Output the (X, Y) coordinate of the center of the cell containing the given text.  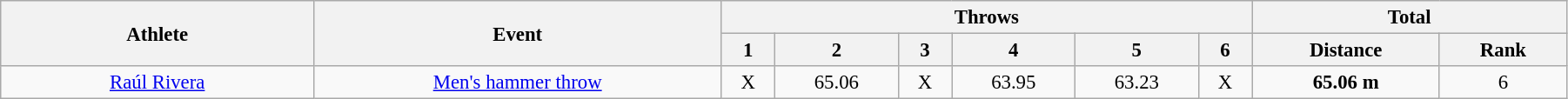
63.23 (1137, 82)
Rank (1503, 50)
65.06 m (1345, 82)
65.06 (837, 82)
Event (518, 33)
Athlete (157, 33)
Throws (987, 17)
2 (837, 50)
4 (1014, 50)
3 (925, 50)
63.95 (1014, 82)
Men's hammer throw (518, 82)
Total (1410, 17)
Distance (1345, 50)
5 (1137, 50)
1 (748, 50)
Raúl Rivera (157, 82)
